Provide the (x, y) coordinate of the cell's center where the given text is located.  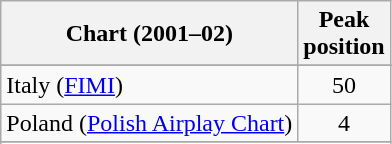
4 (344, 123)
Poland (Polish Airplay Chart) (150, 123)
Peakposition (344, 34)
Italy (FIMI) (150, 85)
50 (344, 85)
Chart (2001–02) (150, 34)
